Extract the [x, y] coordinate from the center of the cell holding the provided text.  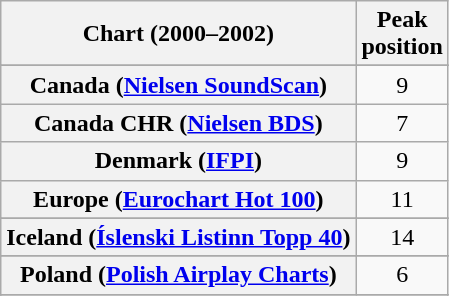
Canada CHR (Nielsen BDS) [178, 123]
Europe (Eurochart Hot 100) [178, 199]
6 [402, 275]
Chart (2000–2002) [178, 34]
7 [402, 123]
Denmark (IFPI) [178, 161]
Poland (Polish Airplay Charts) [178, 275]
Iceland (Íslenski Listinn Topp 40) [178, 237]
11 [402, 199]
14 [402, 237]
Canada (Nielsen SoundScan) [178, 85]
Peakposition [402, 34]
